Return the (X, Y) coordinate for the center point of the cell that contains the specified text.  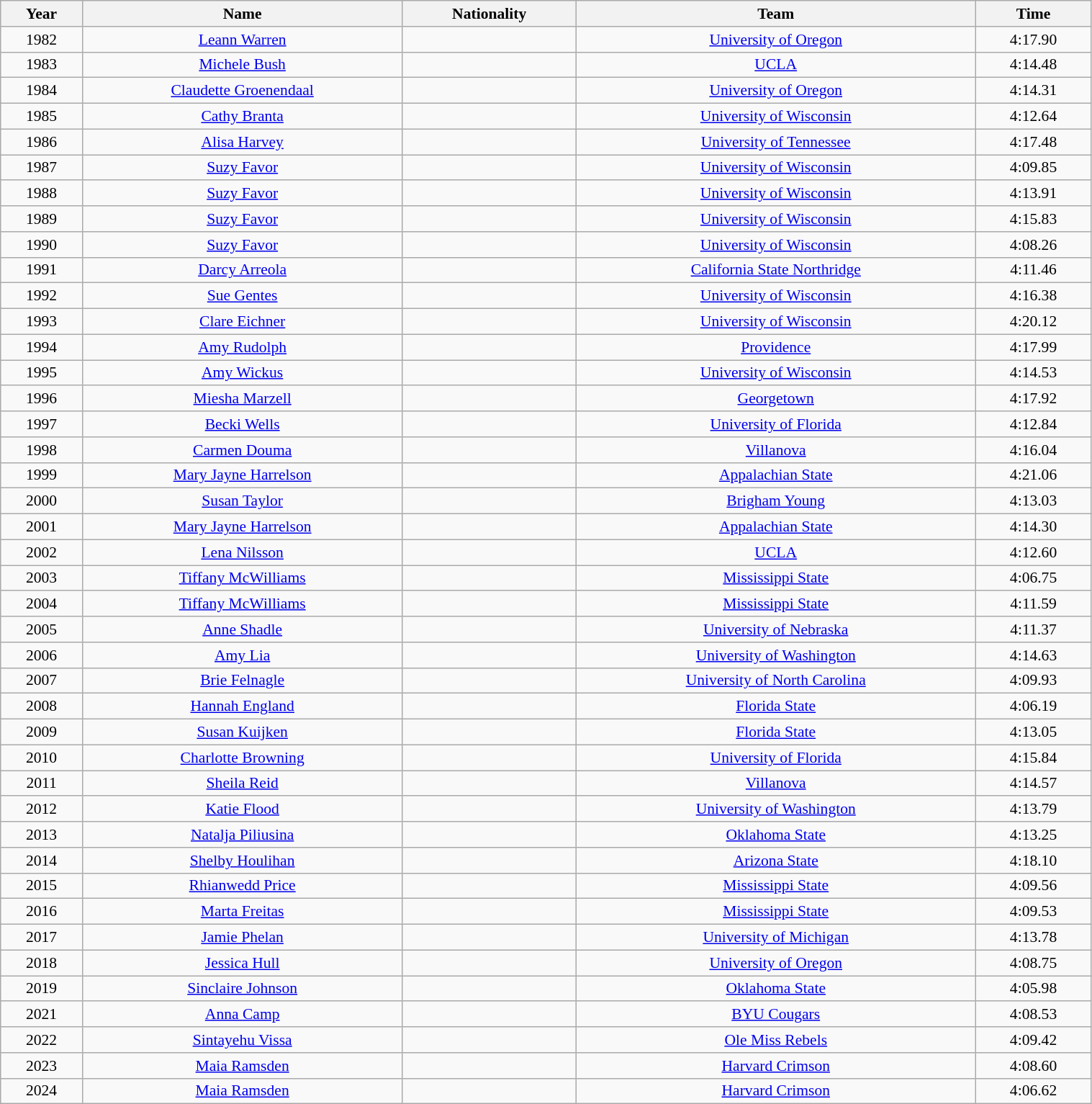
1995 (42, 373)
Sintayehu Vissa (242, 1040)
2009 (42, 732)
1982 (42, 40)
4:13.03 (1034, 501)
4:21.06 (1034, 475)
4:13.25 (1034, 835)
Natalja Piliusina (242, 835)
Susan Kuijken (242, 732)
2023 (42, 1066)
1994 (42, 347)
Claudette Groenendaal (242, 91)
4:14.31 (1034, 91)
1999 (42, 475)
1988 (42, 194)
Hannah England (242, 706)
4:08.26 (1034, 245)
Name (242, 14)
Alisa Harvey (242, 142)
Year (42, 14)
Clare Eichner (242, 322)
4:12.64 (1034, 117)
4:09.56 (1034, 886)
2005 (42, 629)
Team (776, 14)
Jessica Hull (242, 963)
2004 (42, 604)
4:06.19 (1034, 706)
4:11.46 (1034, 270)
2003 (42, 578)
University of Michigan (776, 938)
2007 (42, 681)
2018 (42, 963)
4:13.05 (1034, 732)
2011 (42, 784)
1992 (42, 296)
2002 (42, 552)
Shelby Houlihan (242, 861)
Arizona State (776, 861)
Anna Camp (242, 1015)
Becki Wells (242, 424)
1989 (42, 219)
2001 (42, 527)
Katie Flood (242, 809)
Rhianwedd Price (242, 886)
1996 (42, 399)
4:17.48 (1034, 142)
Leann Warren (242, 40)
Sinclaire Johnson (242, 989)
4:15.83 (1034, 219)
BYU Cougars (776, 1015)
University of North Carolina (776, 681)
2019 (42, 989)
4:09.93 (1034, 681)
2016 (42, 912)
University of Nebraska (776, 629)
2006 (42, 655)
4:06.62 (1034, 1091)
2017 (42, 938)
4:14.53 (1034, 373)
4:17.99 (1034, 347)
2013 (42, 835)
Ole Miss Rebels (776, 1040)
Time (1034, 14)
Carmen Douma (242, 450)
2012 (42, 809)
4:14.57 (1034, 784)
4:08.75 (1034, 963)
Susan Taylor (242, 501)
4:06.75 (1034, 578)
4:13.79 (1034, 809)
Anne Shadle (242, 629)
1990 (42, 245)
4:18.10 (1034, 861)
4:17.92 (1034, 399)
4:09.42 (1034, 1040)
Cathy Branta (242, 117)
1998 (42, 450)
4:13.91 (1034, 194)
Providence (776, 347)
2015 (42, 886)
4:11.59 (1034, 604)
Amy Rudolph (242, 347)
2010 (42, 758)
4:15.84 (1034, 758)
4:08.60 (1034, 1066)
Jamie Phelan (242, 938)
4:14.30 (1034, 527)
4:09.53 (1034, 912)
Amy Lia (242, 655)
4:11.37 (1034, 629)
4:20.12 (1034, 322)
1991 (42, 270)
1983 (42, 65)
2022 (42, 1040)
Brie Felnagle (242, 681)
4:12.60 (1034, 552)
Darcy Arreola (242, 270)
4:14.63 (1034, 655)
4:09.85 (1034, 168)
4:16.04 (1034, 450)
Amy Wickus (242, 373)
4:12.84 (1034, 424)
Nationality (489, 14)
Marta Freitas (242, 912)
1997 (42, 424)
Miesha Marzell (242, 399)
4:14.48 (1034, 65)
2021 (42, 1015)
Sue Gentes (242, 296)
4:13.78 (1034, 938)
California State Northridge (776, 270)
4:05.98 (1034, 989)
Brigham Young (776, 501)
1993 (42, 322)
Charlotte Browning (242, 758)
4:17.90 (1034, 40)
2000 (42, 501)
2014 (42, 861)
Lena Nilsson (242, 552)
1984 (42, 91)
University of Tennessee (776, 142)
Sheila Reid (242, 784)
1987 (42, 168)
1986 (42, 142)
Michele Bush (242, 65)
Georgetown (776, 399)
1985 (42, 117)
2008 (42, 706)
4:08.53 (1034, 1015)
2024 (42, 1091)
4:16.38 (1034, 296)
